Scan for the cell matching the given text and deliver its (X, Y) coordinate at center. 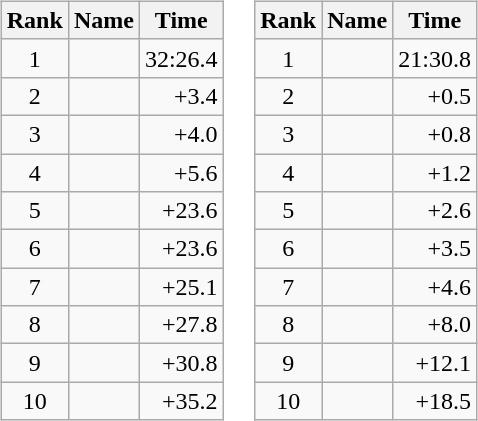
+0.8 (435, 134)
+0.5 (435, 96)
32:26.4 (181, 58)
+3.4 (181, 96)
+25.1 (181, 287)
+5.6 (181, 173)
+3.5 (435, 249)
+18.5 (435, 401)
+12.1 (435, 363)
+4.0 (181, 134)
+27.8 (181, 325)
21:30.8 (435, 58)
+30.8 (181, 363)
+35.2 (181, 401)
+8.0 (435, 325)
+2.6 (435, 211)
+1.2 (435, 173)
+4.6 (435, 287)
